Extract the (x, y) coordinate from the center of the cell holding the provided text.  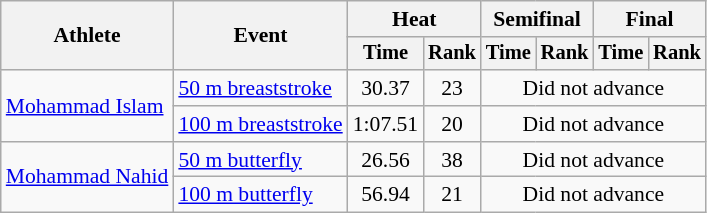
100 m butterfly (260, 195)
50 m butterfly (260, 160)
21 (452, 195)
Athlete (88, 36)
23 (452, 88)
100 m breaststroke (260, 124)
56.94 (386, 195)
20 (452, 124)
Semifinal (537, 19)
38 (452, 160)
Mohammad Nahid (88, 178)
30.37 (386, 88)
Final (649, 19)
Mohammad Islam (88, 106)
Heat (414, 19)
26.56 (386, 160)
50 m breaststroke (260, 88)
Event (260, 36)
1:07.51 (386, 124)
